Find where the given text appears and provide that cell's center as [x, y] coordinate. 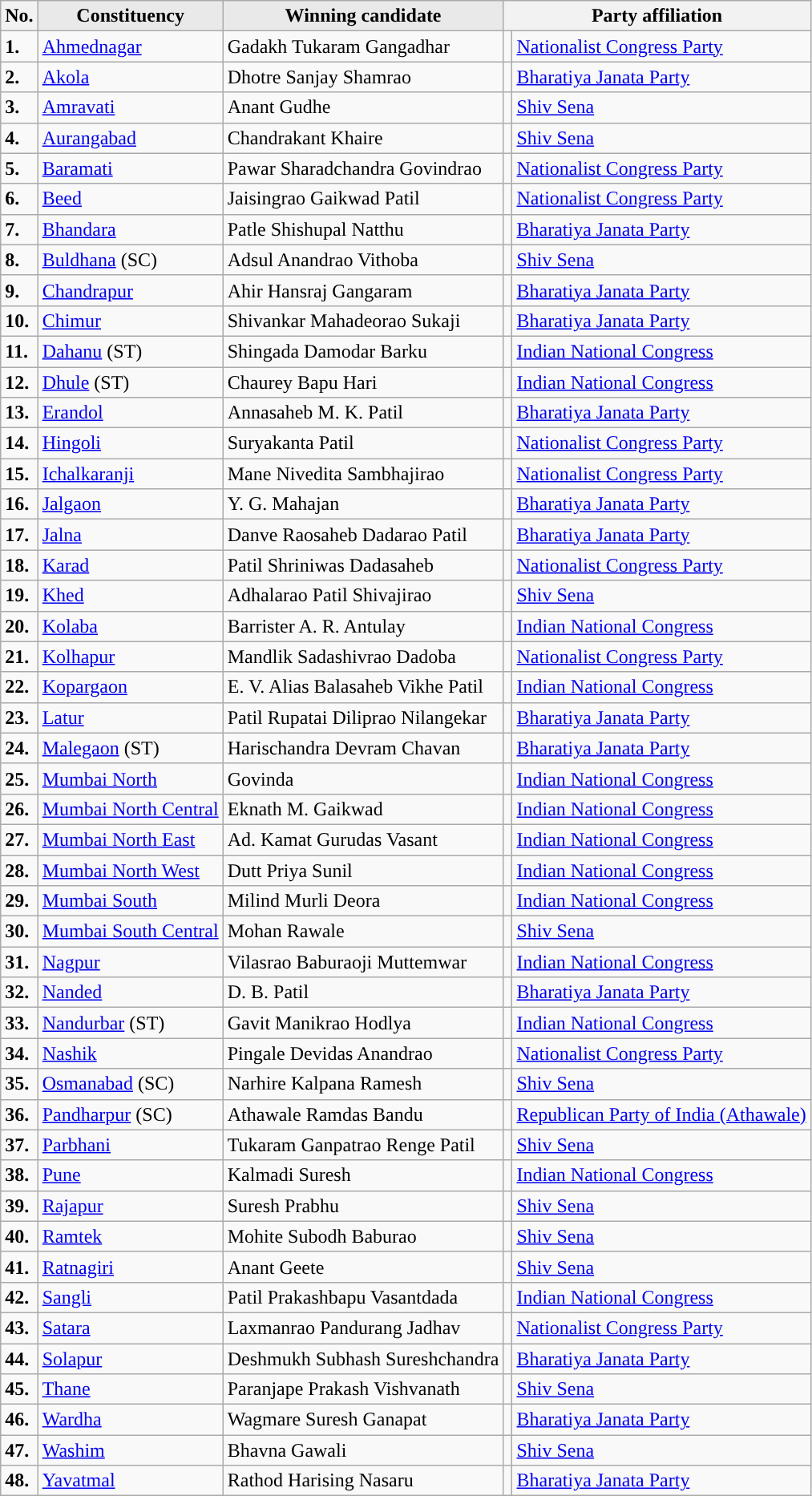
7. [19, 229]
8. [19, 260]
Karad [130, 565]
Khed [130, 596]
Anant Geete [363, 1267]
37. [19, 1145]
10. [19, 321]
Adsul Anandrao Vithoba [363, 260]
Republican Party of India (Athawale) [661, 1114]
Deshmukh Subhash Sureshchandra [363, 1359]
44. [19, 1359]
Shingada Damodar Barku [363, 351]
Party affiliation [657, 16]
Chandrakant Khaire [363, 138]
Nandurbar (ST) [130, 1023]
29. [19, 901]
Jalgaon [130, 504]
5. [19, 168]
34. [19, 1053]
Narhire Kalpana Ramesh [363, 1084]
Shivankar Mahadeorao Sukaji [363, 321]
Tukaram Ganpatrao Renge Patil [363, 1145]
23. [19, 718]
Gavit Manikrao Hodlya [363, 1023]
Mohite Subodh Baburao [363, 1236]
27. [19, 839]
42. [19, 1297]
Pandharpur (SC) [130, 1114]
Suryakanta Patil [363, 443]
Washim [130, 1450]
Amravati [130, 107]
Danve Raosaheb Dadarao Patil [363, 535]
Bhandara [130, 229]
4. [19, 138]
Bhavna Gawali [363, 1450]
Govinda [363, 778]
Laxmanrao Pandurang Jadhav [363, 1328]
25. [19, 778]
46. [19, 1420]
Y. G. Mahajan [363, 504]
40. [19, 1236]
Mumbai South Central [130, 932]
17. [19, 535]
Mumbai North Central [130, 809]
11. [19, 351]
33. [19, 1023]
22. [19, 687]
Thane [130, 1389]
Ahir Hansraj Gangaram [363, 290]
Patil Prakashbapu Vasantdada [363, 1297]
9. [19, 290]
Rathod Harising Nasaru [363, 1481]
3. [19, 107]
Mumbai North [130, 778]
Kopargaon [130, 687]
No. [19, 16]
19. [19, 596]
Annasaheb M. K. Patil [363, 413]
31. [19, 962]
Patle Shishupal Natthu [363, 229]
41. [19, 1267]
Patil Shriniwas Dadasaheb [363, 565]
2. [19, 77]
Wardha [130, 1420]
26. [19, 809]
D. B. Patil [363, 993]
12. [19, 382]
28. [19, 870]
Mane Nivedita Sambhajirao [363, 474]
Beed [130, 199]
Mumbai South [130, 901]
Jaisingrao Gaikwad Patil [363, 199]
Baramati [130, 168]
Dhotre Sanjay Shamrao [363, 77]
Mumbai North West [130, 870]
Ratnagiri [130, 1267]
Nagpur [130, 962]
15. [19, 474]
13. [19, 413]
Adhalarao Patil Shivajirao [363, 596]
E. V. Alias Balasaheb Vikhe Patil [363, 687]
1. [19, 46]
Athawale Ramdas Bandu [363, 1114]
Aurangabad [130, 138]
Pingale Devidas Anandrao [363, 1053]
45. [19, 1389]
Buldhana (SC) [130, 260]
Malegaon (ST) [130, 748]
Satara [130, 1328]
Jalna [130, 535]
35. [19, 1084]
Ad. Kamat Gurudas Vasant [363, 839]
Dutt Priya Sunil [363, 870]
Kalmadi Suresh [363, 1175]
Anant Gudhe [363, 107]
Chimur [130, 321]
Nanded [130, 993]
47. [19, 1450]
43. [19, 1328]
Paranjape Prakash Vishvanath [363, 1389]
Patil Rupatai Diliprao Nilangekar [363, 718]
Dhule (ST) [130, 382]
21. [19, 657]
Osmanabad (SC) [130, 1084]
48. [19, 1481]
Mandlik Sadashivrao Dadoba [363, 657]
Akola [130, 77]
Ichalkaranji [130, 474]
Gadakh Tukaram Gangadhar [363, 46]
Vilasrao Baburaoji Muttemwar [363, 962]
Ahmednagar [130, 46]
Nashik [130, 1053]
16. [19, 504]
Winning candidate [363, 16]
14. [19, 443]
Kolaba [130, 626]
38. [19, 1175]
Milind Murli Deora [363, 901]
Hingoli [130, 443]
39. [19, 1206]
Sangli [130, 1297]
30. [19, 932]
Harischandra Devram Chavan [363, 748]
Barrister A. R. Antulay [363, 626]
Eknath M. Gaikwad [363, 809]
Pawar Sharadchandra Govindrao [363, 168]
36. [19, 1114]
Kolhapur [130, 657]
20. [19, 626]
Chaurey Bapu Hari [363, 382]
Yavatmal [130, 1481]
24. [19, 748]
32. [19, 993]
Solapur [130, 1359]
Latur [130, 718]
Erandol [130, 413]
6. [19, 199]
Suresh Prabhu [363, 1206]
18. [19, 565]
Dahanu (ST) [130, 351]
Mumbai North East [130, 839]
Constituency [130, 16]
Wagmare Suresh Ganapat [363, 1420]
Pune [130, 1175]
Ramtek [130, 1236]
Parbhani [130, 1145]
Rajapur [130, 1206]
Chandrapur [130, 290]
Mohan Rawale [363, 932]
